Extract the (X, Y) coordinate from the center of the cell holding the provided text.  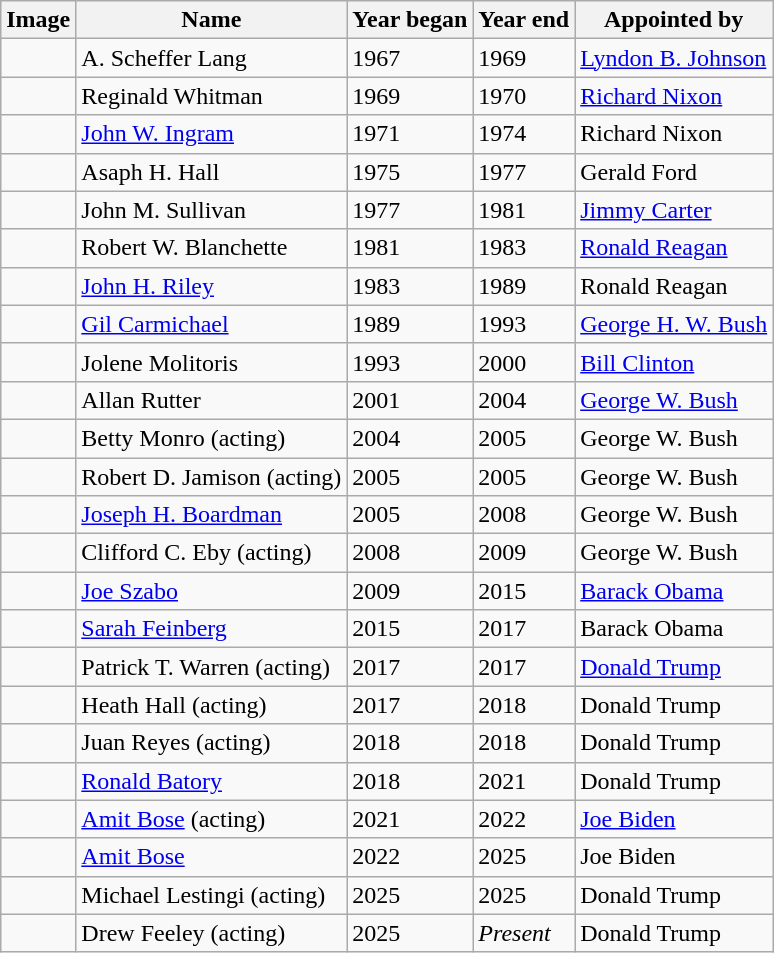
Clifford C. Eby (acting) (212, 553)
John W. Ingram (212, 134)
1970 (524, 96)
1974 (524, 134)
Present (524, 933)
1971 (410, 134)
Year end (524, 20)
Allan Rutter (212, 400)
2001 (410, 400)
Joseph H. Boardman (212, 515)
Appointed by (674, 20)
Robert D. Jamison (acting) (212, 477)
Sarah Feinberg (212, 629)
Name (212, 20)
Gil Carmichael (212, 324)
John H. Riley (212, 286)
1975 (410, 172)
Heath Hall (acting) (212, 705)
Juan Reyes (acting) (212, 743)
Betty Monro (acting) (212, 438)
Patrick T. Warren (acting) (212, 667)
Reginald Whitman (212, 96)
Asaph H. Hall (212, 172)
John M. Sullivan (212, 210)
2000 (524, 362)
George H. W. Bush (674, 324)
Amit Bose (212, 857)
Jolene Molitoris (212, 362)
1967 (410, 58)
Drew Feeley (acting) (212, 933)
Michael Lestingi (acting) (212, 895)
Bill Clinton (674, 362)
Image (38, 20)
Gerald Ford (674, 172)
Lyndon B. Johnson (674, 58)
Robert W. Blanchette (212, 248)
Joe Szabo (212, 591)
Year began (410, 20)
Amit Bose (acting) (212, 819)
A. Scheffer Lang (212, 58)
Ronald Batory (212, 781)
Jimmy Carter (674, 210)
